Locate the cell with the specified text and output its (X, Y) center coordinate. 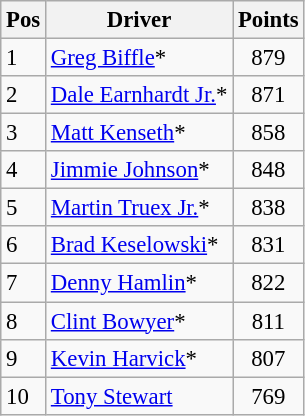
Tony Stewart (140, 396)
879 (268, 58)
807 (268, 358)
838 (268, 208)
10 (24, 396)
Brad Keselowski* (140, 245)
811 (268, 321)
Martin Truex Jr.* (140, 208)
9 (24, 358)
Pos (24, 20)
8 (24, 321)
1 (24, 58)
Matt Kenseth* (140, 133)
Driver (140, 20)
3 (24, 133)
871 (268, 95)
858 (268, 133)
Kevin Harvick* (140, 358)
Jimmie Johnson* (140, 170)
7 (24, 283)
4 (24, 170)
822 (268, 283)
2 (24, 95)
Denny Hamlin* (140, 283)
6 (24, 245)
769 (268, 396)
831 (268, 245)
Points (268, 20)
848 (268, 170)
Greg Biffle* (140, 58)
5 (24, 208)
Clint Bowyer* (140, 321)
Dale Earnhardt Jr.* (140, 95)
